Extract the (x, y) coordinate from the center of the cell holding the provided text.  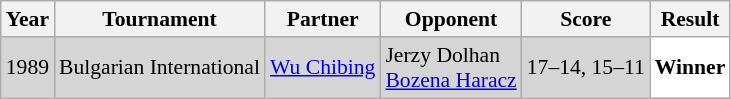
Score (586, 19)
1989 (28, 68)
Wu Chibing (322, 68)
Tournament (160, 19)
Jerzy Dolhan Bozena Haracz (450, 68)
Partner (322, 19)
Year (28, 19)
Winner (690, 68)
Bulgarian International (160, 68)
Opponent (450, 19)
17–14, 15–11 (586, 68)
Result (690, 19)
